Identify which cell holds the provided text, then report its (x, y) central coordinate. 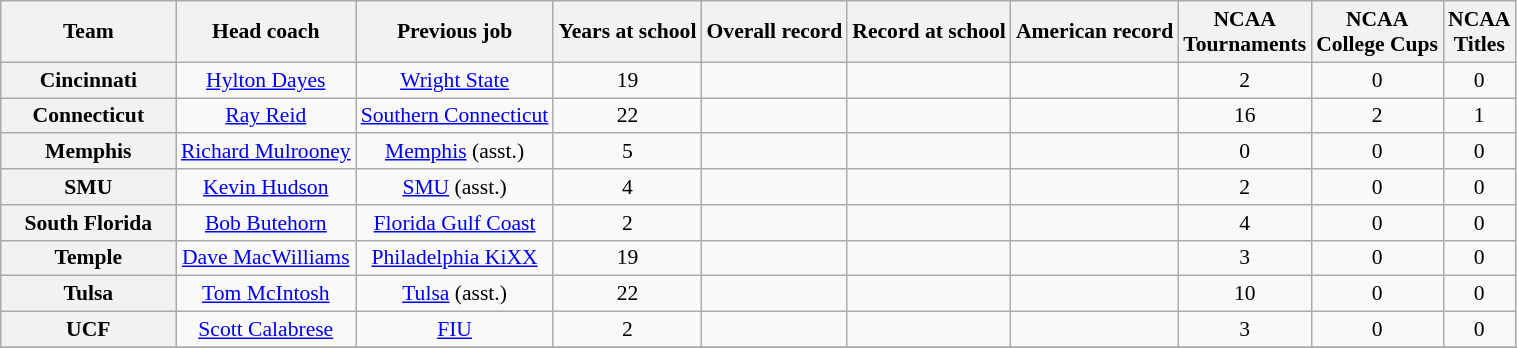
Memphis (asst.) (455, 152)
Tulsa (88, 294)
Wright State (455, 80)
Richard Mulrooney (266, 152)
Hylton Dayes (266, 80)
Team (88, 32)
1 (1479, 116)
Dave MacWilliams (266, 258)
16 (1244, 116)
Memphis (88, 152)
Cincinnati (88, 80)
NCAATournaments (1244, 32)
Temple (88, 258)
SMU (88, 187)
Kevin Hudson (266, 187)
10 (1244, 294)
Tom McIntosh (266, 294)
Connecticut (88, 116)
5 (627, 152)
Years at school (627, 32)
Tulsa (asst.) (455, 294)
NCAACollege Cups (1377, 32)
Record at school (929, 32)
American record (1094, 32)
Previous job (455, 32)
Head coach (266, 32)
Bob Butehorn (266, 223)
Overall record (774, 32)
South Florida (88, 223)
NCAATitles (1479, 32)
Scott Calabrese (266, 330)
Southern Connecticut (455, 116)
FIU (455, 330)
Philadelphia KiXX (455, 258)
UCF (88, 330)
Florida Gulf Coast (455, 223)
Ray Reid (266, 116)
SMU (asst.) (455, 187)
